Locate the cell with the specified text and output its [X, Y] center coordinate. 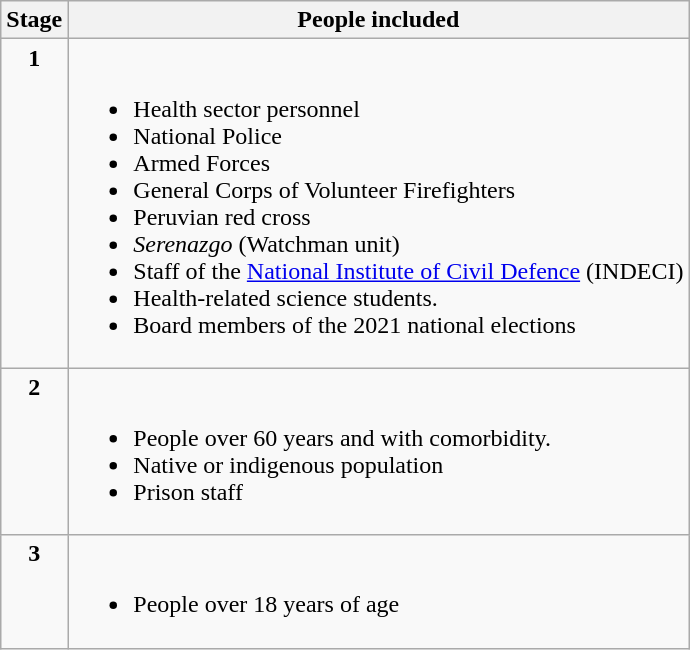
1 [34, 204]
People over 60 years and with comorbidity.Native or indigenous populationPrison staff [378, 452]
Stage [34, 20]
People over 18 years of age [378, 592]
People included [378, 20]
2 [34, 452]
3 [34, 592]
